Scan for the cell matching the given text and deliver its (X, Y) coordinate at center. 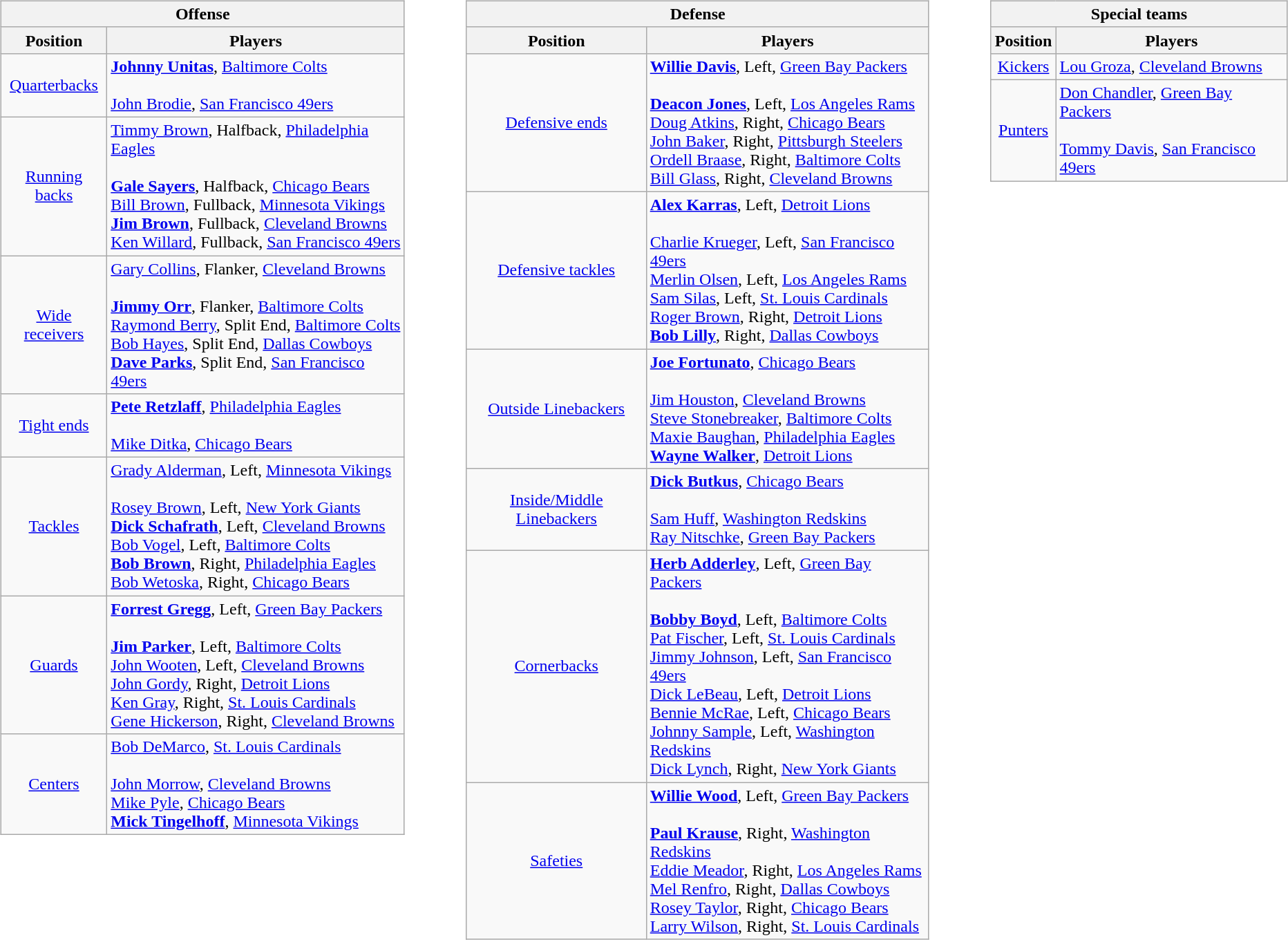
Pete Retzlaff, Philadelphia EaglesMike Ditka, Chicago Bears (256, 426)
Dick Butkus, Chicago Bears Sam Huff, Washington Redskins Ray Nitschke, Green Bay Packers (788, 510)
Guards (54, 665)
Outside Linebackers (556, 408)
Tight ends (54, 426)
Safeties (556, 861)
Tackles (54, 527)
Inside/Middle Linebackers (556, 510)
Johnny Unitas, Baltimore Colts John Brodie, San Francisco 49ers (256, 85)
Quarterbacks (54, 85)
Don Chandler, Green Bay PackersTommy Davis, San Francisco 49ers (1172, 130)
Punters (1023, 130)
Running backs (54, 186)
Defense (698, 14)
Lou Groza, Cleveland Browns (1172, 66)
Special teams (1139, 14)
Wide receivers (54, 325)
Kickers (1023, 66)
Defensive tackles (556, 270)
Cornerbacks (556, 666)
Defensive ends (556, 122)
Bob DeMarco, St. Louis CardinalsJohn Morrow, Cleveland Browns Mike Pyle, Chicago Bears Mick Tingelhoff, Minnesota Vikings (256, 784)
Centers (54, 784)
Offense (202, 14)
